Pinpoint the cell where the given text exists, returning its [x, y] midpoint coordinate. 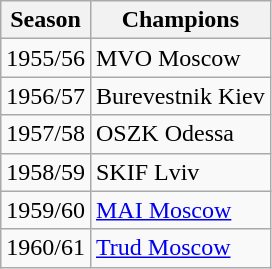
1958/59 [46, 172]
MAI Moscow [180, 210]
Trud Moscow [180, 248]
Champions [180, 20]
1955/56 [46, 58]
SKIF Lviv [180, 172]
1959/60 [46, 210]
Burevestnik Kiev [180, 96]
1960/61 [46, 248]
OSZK Odessa [180, 134]
1956/57 [46, 96]
1957/58 [46, 134]
MVO Moscow [180, 58]
Season [46, 20]
